From the cell containing the given text, extract its center point as [X, Y] coordinate. 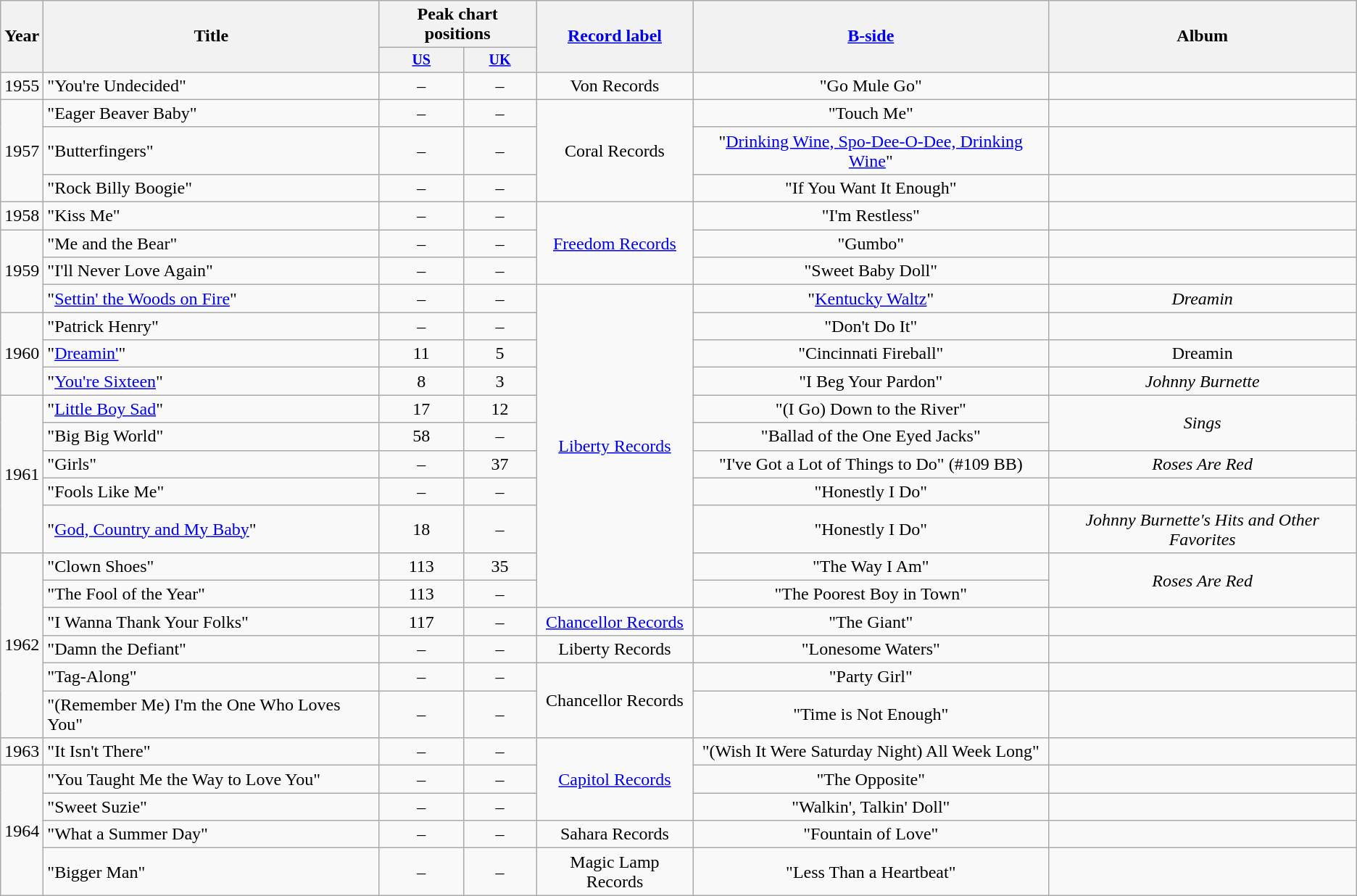
1957 [22, 151]
"Little Boy Sad" [212, 409]
"Don't Do It" [871, 326]
"The Way I Am" [871, 566]
US [422, 59]
UK [500, 59]
"I've Got a Lot of Things to Do" (#109 BB) [871, 464]
Magic Lamp Records [615, 871]
"Ballad of the One Eyed Jacks" [871, 436]
"Lonesome Waters" [871, 649]
"God, Country and My Baby" [212, 529]
"Big Big World" [212, 436]
"I Beg Your Pardon" [871, 381]
Album [1202, 36]
35 [500, 566]
"What a Summer Day" [212, 834]
"(I Go) Down to the River" [871, 409]
1960 [22, 354]
Peak chart positions [458, 25]
"Party Girl" [871, 677]
8 [422, 381]
Capitol Records [615, 779]
"Bigger Man" [212, 871]
"You Taught Me the Way to Love You" [212, 779]
"I'm Restless" [871, 216]
37 [500, 464]
Coral Records [615, 151]
"Cincinnati Fireball" [871, 354]
58 [422, 436]
"(Remember Me) I'm the One Who Loves You" [212, 715]
1961 [22, 474]
"Sweet Suzie" [212, 807]
"Fountain of Love" [871, 834]
"Walkin', Talkin' Doll" [871, 807]
117 [422, 621]
"Kentucky Waltz" [871, 299]
1958 [22, 216]
"I'll Never Love Again" [212, 271]
3 [500, 381]
"Me and the Bear" [212, 244]
"Fools Like Me" [212, 491]
Von Records [615, 86]
1962 [22, 645]
12 [500, 409]
"Rock Billy Boogie" [212, 188]
"Tag-Along" [212, 677]
11 [422, 354]
Year [22, 36]
"The Poorest Boy in Town" [871, 594]
"Damn the Defiant" [212, 649]
"Clown Shoes" [212, 566]
"Settin' the Woods on Fire" [212, 299]
1963 [22, 752]
"Patrick Henry" [212, 326]
"Eager Beaver Baby" [212, 113]
"If You Want It Enough" [871, 188]
Sings [1202, 423]
Title [212, 36]
1964 [22, 831]
Freedom Records [615, 244]
"Time is Not Enough" [871, 715]
1959 [22, 271]
"Go Mule Go" [871, 86]
17 [422, 409]
"The Opposite" [871, 779]
Sahara Records [615, 834]
"Sweet Baby Doll" [871, 271]
Johnny Burnette [1202, 381]
"Kiss Me" [212, 216]
"Touch Me" [871, 113]
5 [500, 354]
"The Giant" [871, 621]
18 [422, 529]
B-side [871, 36]
1955 [22, 86]
"It Isn't There" [212, 752]
"Dreamin'" [212, 354]
"(Wish It Were Saturday Night) All Week Long" [871, 752]
Record label [615, 36]
"Butterfingers" [212, 151]
"I Wanna Thank Your Folks" [212, 621]
"Gumbo" [871, 244]
"Less Than a Heartbeat" [871, 871]
Johnny Burnette's Hits and Other Favorites [1202, 529]
"You're Undecided" [212, 86]
"Drinking Wine, Spo-Dee-O-Dee, Drinking Wine" [871, 151]
"The Fool of the Year" [212, 594]
"You're Sixteen" [212, 381]
"Girls" [212, 464]
